Find where the given text appears and provide that cell's center as (x, y) coordinate. 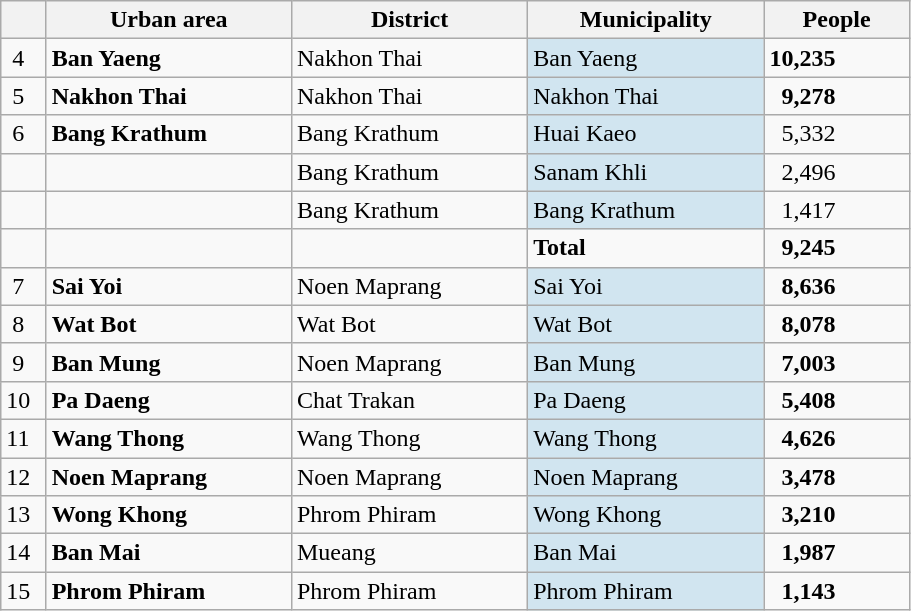
People (836, 20)
5,408 (836, 400)
8,078 (836, 324)
7,003 (836, 362)
10 (24, 400)
15 (24, 591)
3,478 (836, 477)
Sanam Khli (646, 172)
1,417 (836, 210)
10,235 (836, 58)
11 (24, 438)
Mueang (409, 553)
5 (24, 96)
13 (24, 515)
Chat Trakan (409, 400)
Total (646, 248)
3,210 (836, 515)
2,496 (836, 172)
Urban area (168, 20)
Municipality (646, 20)
9,245 (836, 248)
Huai Kaeo (646, 134)
4 (24, 58)
14 (24, 553)
9,278 (836, 96)
1,143 (836, 591)
5,332 (836, 134)
8,636 (836, 286)
1,987 (836, 553)
District (409, 20)
7 (24, 286)
12 (24, 477)
6 (24, 134)
9 (24, 362)
4,626 (836, 438)
8 (24, 324)
